Determine the [X, Y] coordinate at the center of the cell enclosing the given text.  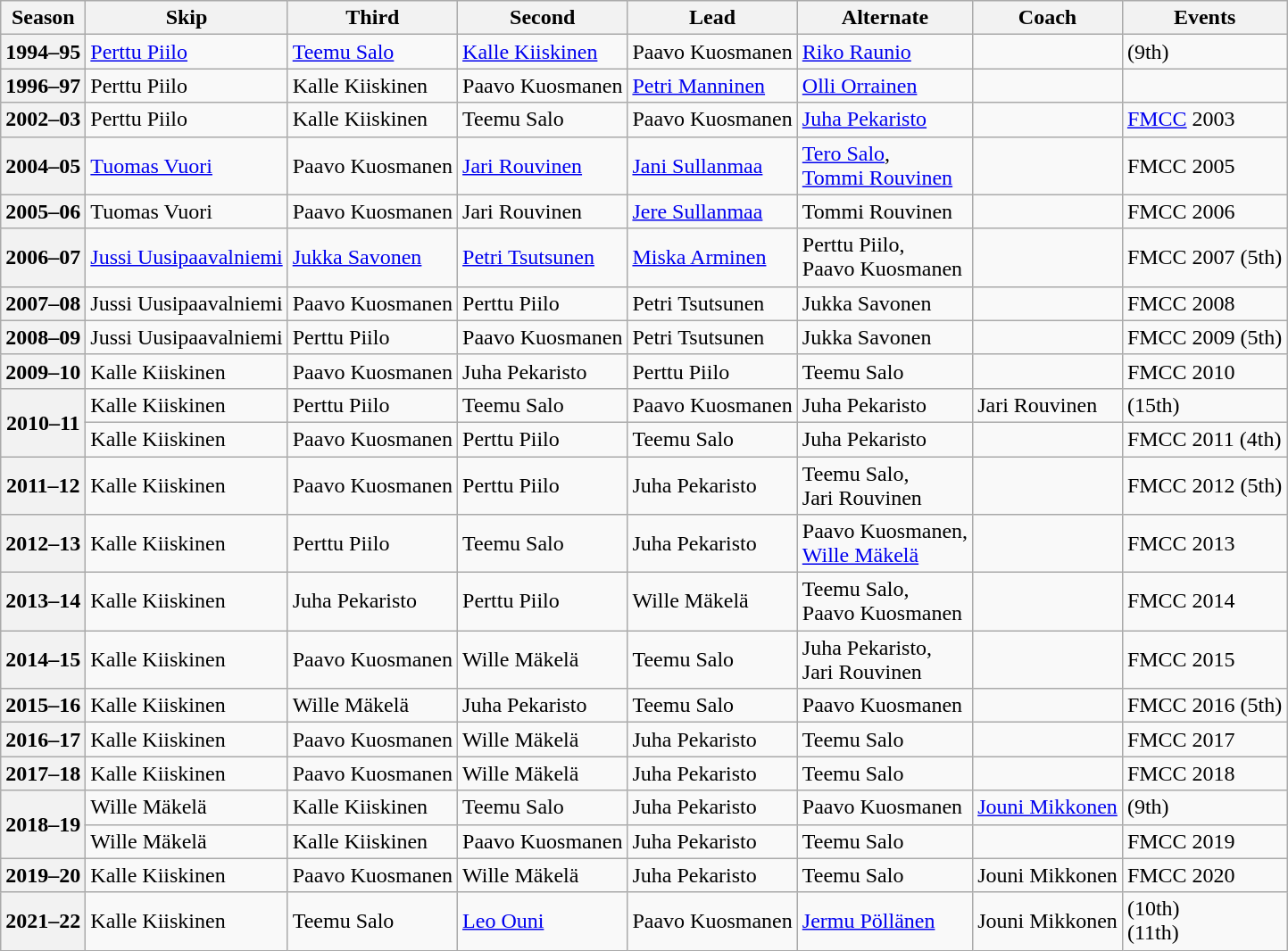
2019–20 [43, 875]
FMCC 2008 [1204, 303]
2009–10 [43, 371]
Coach [1048, 18]
2008–09 [43, 337]
Jere Sullanmaa [712, 211]
FMCC 2006 [1204, 211]
FMCC 2005 [1204, 166]
Tommi Rouvinen [885, 211]
Petri Manninen [712, 86]
Events [1204, 18]
1996–97 [43, 86]
2010–11 [43, 422]
Leo Ouni [543, 921]
FMCC 2019 [1204, 841]
Lead [712, 18]
Season [43, 18]
FMCC 2017 [1204, 740]
2011–12 [43, 485]
2017–18 [43, 773]
2016–17 [43, 740]
2014–15 [43, 660]
FMCC 2015 [1204, 660]
2004–05 [43, 166]
Perttu Piilo,Paavo Kuosmanen [885, 257]
FMCC 2003 [1204, 120]
Juha Pekaristo,Jari Rouvinen [885, 660]
(15th) [1204, 405]
Teemu Salo,Paavo Kuosmanen [885, 601]
2015–16 [43, 706]
Second [543, 18]
2021–22 [43, 921]
FMCC 2020 [1204, 875]
FMCC 2011 (4th) [1204, 439]
FMCC 2016 (5th) [1204, 706]
2002–03 [43, 120]
1994–95 [43, 52]
FMCC 2012 (5th) [1204, 485]
Paavo Kuosmanen,Wille Mäkelä [885, 544]
2018–19 [43, 824]
FMCC 2018 [1204, 773]
FMCC 2010 [1204, 371]
Miska Arminen [712, 257]
FMCC 2009 (5th) [1204, 337]
Teemu Salo,Jari Rouvinen [885, 485]
Skip [187, 18]
Tero Salo,Tommi Rouvinen [885, 166]
Olli Orrainen [885, 86]
2006–07 [43, 257]
Riko Raunio [885, 52]
2012–13 [43, 544]
2013–14 [43, 601]
FMCC 2007 (5th) [1204, 257]
(10th) (11th) [1204, 921]
Alternate [885, 18]
Third [372, 18]
FMCC 2014 [1204, 601]
Jani Sullanmaa [712, 166]
2007–08 [43, 303]
Jermu Pöllänen [885, 921]
2005–06 [43, 211]
FMCC 2013 [1204, 544]
